Search for the cell housing the specified text and yield its [x, y] center coordinate. 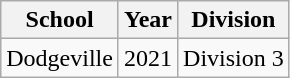
School [60, 20]
Dodgeville [60, 58]
Division [234, 20]
Year [148, 20]
Division 3 [234, 58]
2021 [148, 58]
